From the cell containing the given text, extract its center point as [x, y] coordinate. 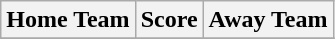
Home Team [68, 20]
Score [169, 20]
Away Team [268, 20]
